Detect which cell encompasses the target text, then output its [X, Y] center coordinate. 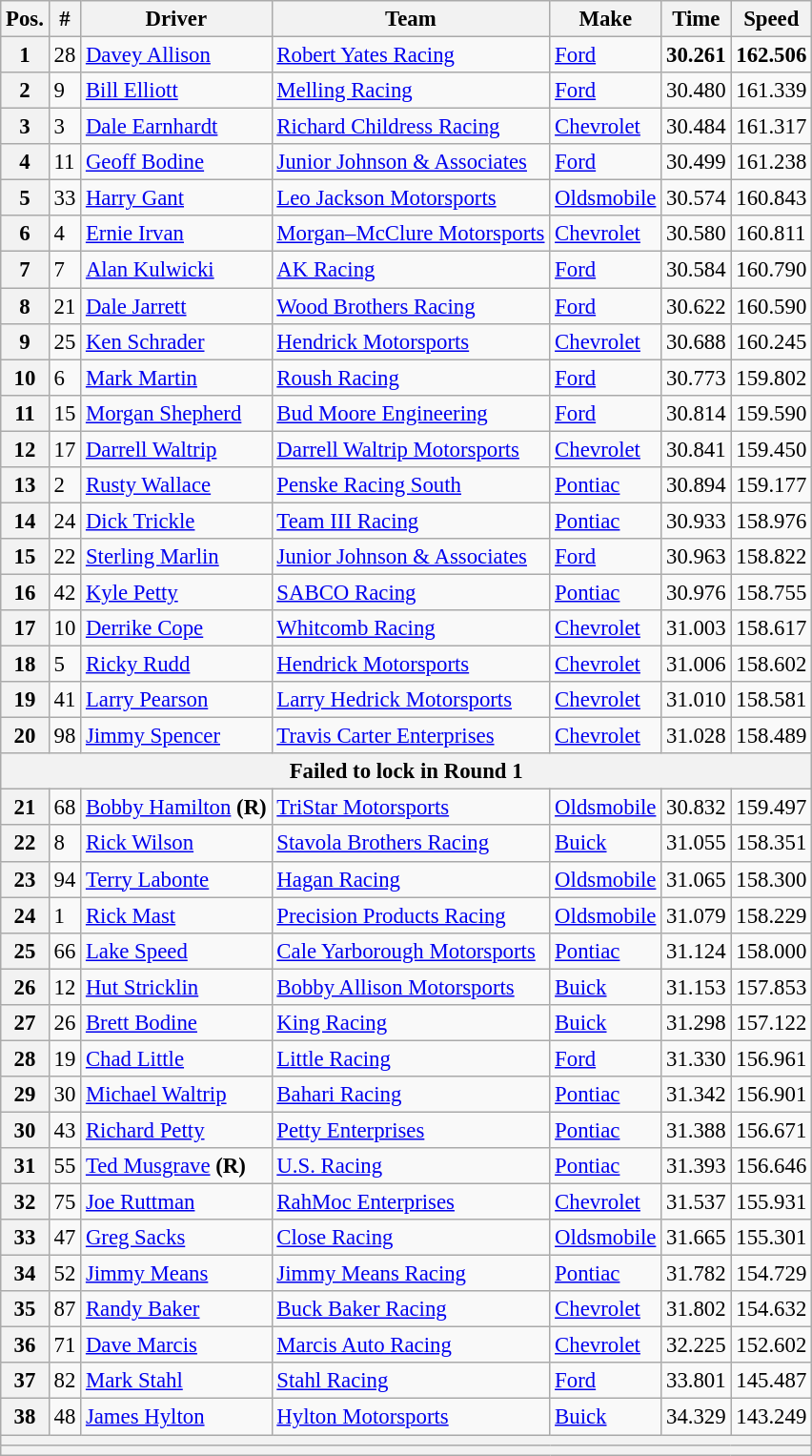
AK Racing [411, 270]
30.480 [696, 91]
27 [25, 1023]
143.249 [772, 1417]
158.822 [772, 557]
18 [25, 665]
Jimmy Means [176, 1274]
66 [65, 951]
31.153 [696, 987]
Greg Sacks [176, 1238]
Darrell Waltrip Motorsports [411, 449]
98 [65, 736]
94 [65, 879]
Mark Stahl [176, 1382]
30.773 [696, 378]
Little Racing [411, 1058]
Team [411, 19]
158.000 [772, 951]
30.814 [696, 413]
Dale Jarrett [176, 306]
30.688 [696, 341]
154.729 [772, 1274]
159.450 [772, 449]
16 [25, 592]
U.S. Racing [411, 1166]
31.782 [696, 1274]
Dick Trickle [176, 521]
King Racing [411, 1023]
71 [65, 1345]
30.580 [696, 234]
35 [25, 1309]
Bobby Hamilton (R) [176, 808]
Richard Childress Racing [411, 127]
Bobby Allison Motorsports [411, 987]
159.497 [772, 808]
Travis Carter Enterprises [411, 736]
James Hylton [176, 1417]
31.802 [696, 1309]
Leo Jackson Motorsports [411, 198]
158.300 [772, 879]
145.487 [772, 1382]
31.665 [696, 1238]
Randy Baker [176, 1309]
42 [65, 592]
31.006 [696, 665]
Close Racing [411, 1238]
Ted Musgrave (R) [176, 1166]
152.602 [772, 1345]
160.811 [772, 234]
43 [65, 1130]
52 [65, 1274]
Mark Martin [176, 378]
20 [25, 736]
Dale Earnhardt [176, 127]
30.841 [696, 449]
Stahl Racing [411, 1382]
Make [606, 19]
Whitcomb Racing [411, 628]
Harry Gant [176, 198]
Speed [772, 19]
31.055 [696, 844]
Kyle Petty [176, 592]
36 [25, 1345]
30.484 [696, 127]
31.028 [696, 736]
Alan Kulwicki [176, 270]
160.590 [772, 306]
30.584 [696, 270]
Morgan–McClure Motorsports [411, 234]
Hagan Racing [411, 879]
TriStar Motorsports [411, 808]
158.489 [772, 736]
30.622 [696, 306]
32 [25, 1202]
Time [696, 19]
160.790 [772, 270]
162.506 [772, 55]
Roush Racing [411, 378]
Richard Petty [176, 1130]
Ricky Rudd [176, 665]
Sterling Marlin [176, 557]
32.225 [696, 1345]
55 [65, 1166]
# [65, 19]
157.122 [772, 1023]
158.351 [772, 844]
41 [65, 700]
Rick Mast [176, 915]
34.329 [696, 1417]
68 [65, 808]
14 [25, 521]
Jimmy Means Racing [411, 1274]
30.933 [696, 521]
Chad Little [176, 1058]
30.976 [696, 592]
Marcis Auto Racing [411, 1345]
31.079 [696, 915]
158.229 [772, 915]
Darrell Waltrip [176, 449]
Pos. [25, 19]
Buck Baker Racing [411, 1309]
Hylton Motorsports [411, 1417]
13 [25, 485]
30.963 [696, 557]
161.317 [772, 127]
Petty Enterprises [411, 1130]
31.010 [696, 700]
30.574 [696, 198]
Bill Elliott [176, 91]
29 [25, 1095]
160.843 [772, 198]
31.298 [696, 1023]
Rick Wilson [176, 844]
Dave Marcis [176, 1345]
Team III Racing [411, 521]
Penske Racing South [411, 485]
159.590 [772, 413]
30.261 [696, 55]
158.755 [772, 592]
Brett Bodine [176, 1023]
Hut Stricklin [176, 987]
155.931 [772, 1202]
37 [25, 1382]
34 [25, 1274]
23 [25, 879]
154.632 [772, 1309]
87 [65, 1309]
Michael Waltrip [176, 1095]
Bahari Racing [411, 1095]
Stavola Brothers Racing [411, 844]
Larry Hedrick Motorsports [411, 700]
SABCO Racing [411, 592]
Ken Schrader [176, 341]
33.801 [696, 1382]
Morgan Shepherd [176, 413]
47 [65, 1238]
156.901 [772, 1095]
158.976 [772, 521]
31.393 [696, 1166]
158.602 [772, 665]
158.581 [772, 700]
159.802 [772, 378]
Jimmy Spencer [176, 736]
Geoff Bodine [176, 162]
Precision Products Racing [411, 915]
Joe Ruttman [176, 1202]
Cale Yarborough Motorsports [411, 951]
Lake Speed [176, 951]
31.388 [696, 1130]
Failed to lock in Round 1 [406, 771]
31.537 [696, 1202]
Derrike Cope [176, 628]
157.853 [772, 987]
156.961 [772, 1058]
Robert Yates Racing [411, 55]
48 [65, 1417]
31.342 [696, 1095]
Wood Brothers Racing [411, 306]
156.671 [772, 1130]
159.177 [772, 485]
Rusty Wallace [176, 485]
Melling Racing [411, 91]
30.499 [696, 162]
Ernie Irvan [176, 234]
31.003 [696, 628]
RahMoc Enterprises [411, 1202]
161.238 [772, 162]
Driver [176, 19]
161.339 [772, 91]
75 [65, 1202]
82 [65, 1382]
31.330 [696, 1058]
156.646 [772, 1166]
Larry Pearson [176, 700]
Bud Moore Engineering [411, 413]
158.617 [772, 628]
Davey Allison [176, 55]
38 [25, 1417]
Terry Labonte [176, 879]
30.894 [696, 485]
31.065 [696, 879]
31 [25, 1166]
30.832 [696, 808]
31.124 [696, 951]
155.301 [772, 1238]
160.245 [772, 341]
